Detect which cell encompasses the target text, then output its [x, y] center coordinate. 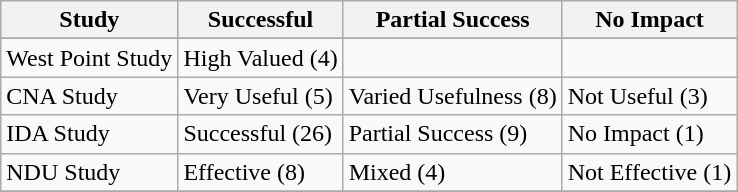
Successful (26) [260, 134]
Partial Success [452, 20]
No Impact [650, 20]
High Valued (4) [260, 58]
Partial Success (9) [452, 134]
Successful [260, 20]
NDU Study [90, 172]
Varied Usefulness (8) [452, 96]
Mixed (4) [452, 172]
No Impact (1) [650, 134]
Not Useful (3) [650, 96]
Very Useful (5) [260, 96]
Not Effective (1) [650, 172]
Study [90, 20]
Effective (8) [260, 172]
CNA Study [90, 96]
IDA Study [90, 134]
West Point Study [90, 58]
